Scan for the cell matching the given text and deliver its [X, Y] coordinate at center. 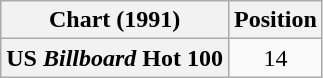
US Billboard Hot 100 [115, 58]
Position [276, 20]
Chart (1991) [115, 20]
14 [276, 58]
